Extract the [x, y] coordinate from the center of the cell holding the provided text.  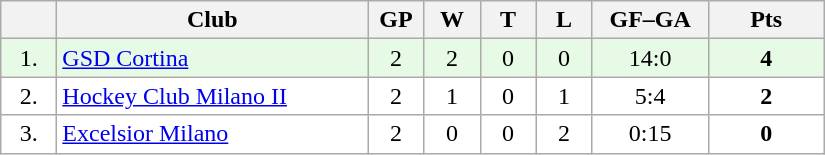
L [564, 20]
1. [29, 58]
GP [396, 20]
3. [29, 134]
0:15 [650, 134]
5:4 [650, 96]
T [508, 20]
Hockey Club Milano II [212, 96]
Pts [766, 20]
Club [212, 20]
4 [766, 58]
GSD Cortina [212, 58]
14:0 [650, 58]
2. [29, 96]
W [452, 20]
Excelsior Milano [212, 134]
GF–GA [650, 20]
